Output the [x, y] coordinate of the center of the cell containing the given text.  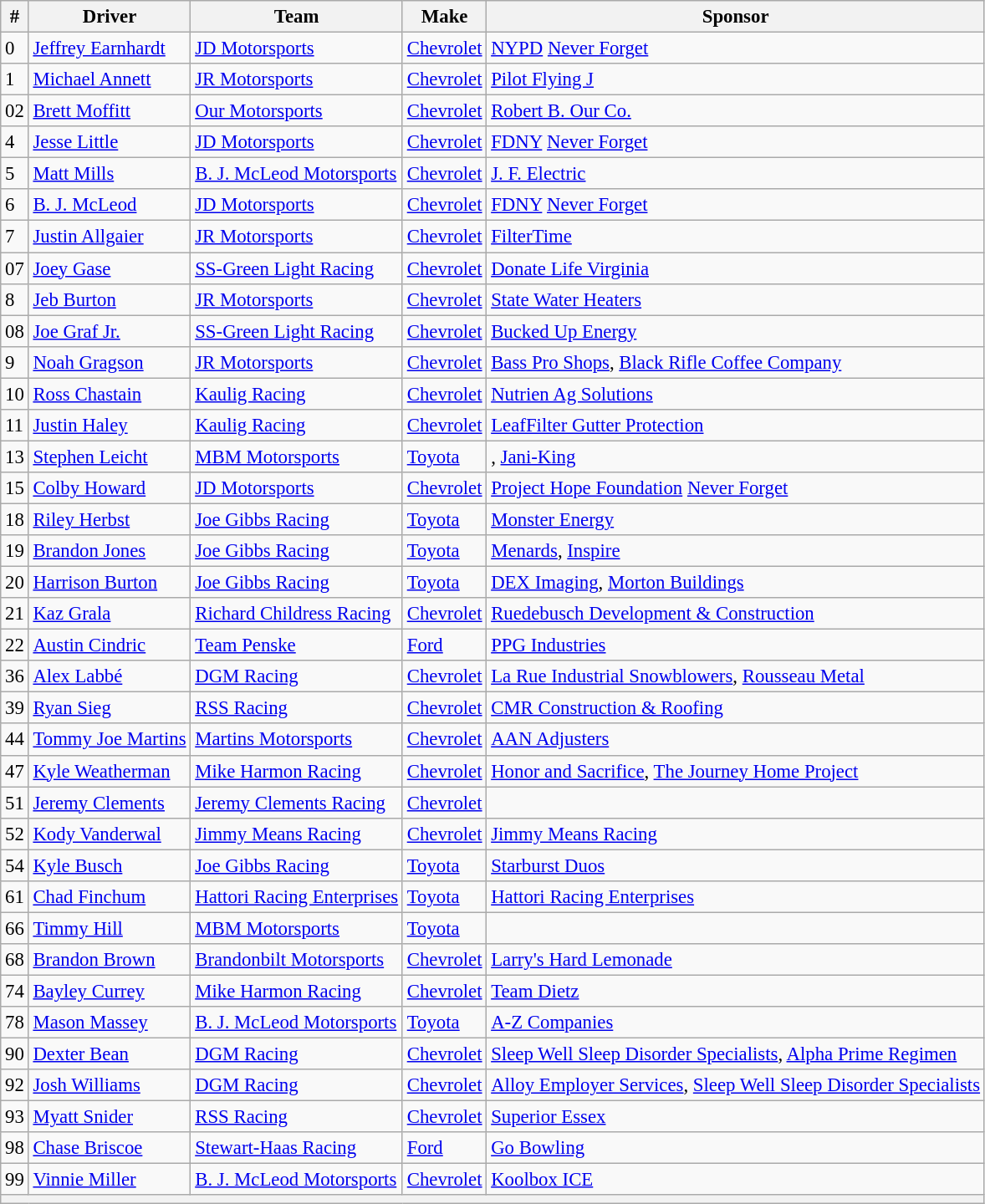
Kyle Busch [110, 865]
Superior Essex [736, 1117]
Matt Mills [110, 174]
Larry's Hard Lemonade [736, 960]
La Rue Industrial Snowblowers, Rousseau Metal [736, 676]
, Jani-King [736, 457]
44 [15, 740]
10 [15, 394]
36 [15, 676]
Alex Labbé [110, 676]
AAN Adjusters [736, 740]
54 [15, 865]
7 [15, 237]
J. F. Electric [736, 174]
Bucked Up Energy [736, 331]
Team Penske [297, 645]
Our Motorsports [297, 111]
Koolbox ICE [736, 1180]
6 [15, 205]
90 [15, 1054]
Martins Motorsports [297, 740]
93 [15, 1117]
Jesse Little [110, 142]
Sponsor [736, 17]
66 [15, 928]
Go Bowling [736, 1148]
Mason Massey [110, 1023]
02 [15, 111]
State Water Heaters [736, 299]
Colby Howard [110, 488]
Richard Childress Racing [297, 614]
22 [15, 645]
07 [15, 268]
Team [297, 17]
52 [15, 834]
FilterTime [736, 237]
Ryan Sieg [110, 708]
5 [15, 174]
Donate Life Virginia [736, 268]
Pilot Flying J [736, 79]
Dexter Bean [110, 1054]
Jeremy Clements Racing [297, 803]
Chase Briscoe [110, 1148]
LeafFilter Gutter Protection [736, 426]
20 [15, 583]
98 [15, 1148]
Myatt Snider [110, 1117]
Ross Chastain [110, 394]
99 [15, 1180]
0 [15, 48]
Joey Gase [110, 268]
B. J. McLeod [110, 205]
Vinnie Miller [110, 1180]
18 [15, 519]
15 [15, 488]
CMR Construction & Roofing [736, 708]
Starburst Duos [736, 865]
# [15, 17]
Brandon Brown [110, 960]
Jeffrey Earnhardt [110, 48]
Robert B. Our Co. [736, 111]
Brandon Jones [110, 551]
Monster Energy [736, 519]
51 [15, 803]
Bayley Currey [110, 991]
A-Z Companies [736, 1023]
Kody Vanderwal [110, 834]
Joe Graf Jr. [110, 331]
47 [15, 771]
Justin Haley [110, 426]
Stephen Leicht [110, 457]
92 [15, 1085]
Brett Moffitt [110, 111]
Sleep Well Sleep Disorder Specialists, Alpha Prime Regimen [736, 1054]
Noah Gragson [110, 362]
9 [15, 362]
74 [15, 991]
78 [15, 1023]
Harrison Burton [110, 583]
4 [15, 142]
08 [15, 331]
Jeb Burton [110, 299]
Nutrien Ag Solutions [736, 394]
Josh Williams [110, 1085]
Brandonbilt Motorsports [297, 960]
Timmy Hill [110, 928]
NYPD Never Forget [736, 48]
Ruedebusch Development & Construction [736, 614]
Kaz Grala [110, 614]
39 [15, 708]
Team Dietz [736, 991]
Project Hope Foundation Never Forget [736, 488]
1 [15, 79]
61 [15, 897]
DEX Imaging, Morton Buildings [736, 583]
Bass Pro Shops, Black Rifle Coffee Company [736, 362]
Kyle Weatherman [110, 771]
Tommy Joe Martins [110, 740]
11 [15, 426]
8 [15, 299]
Make [444, 17]
21 [15, 614]
Michael Annett [110, 79]
Riley Herbst [110, 519]
Driver [110, 17]
Alloy Employer Services, Sleep Well Sleep Disorder Specialists [736, 1085]
Stewart-Haas Racing [297, 1148]
68 [15, 960]
Chad Finchum [110, 897]
Menards, Inspire [736, 551]
Jeremy Clements [110, 803]
PPG Industries [736, 645]
13 [15, 457]
19 [15, 551]
Justin Allgaier [110, 237]
Honor and Sacrifice, The Journey Home Project [736, 771]
Austin Cindric [110, 645]
